Search for the cell housing the specified text and yield its (X, Y) center coordinate. 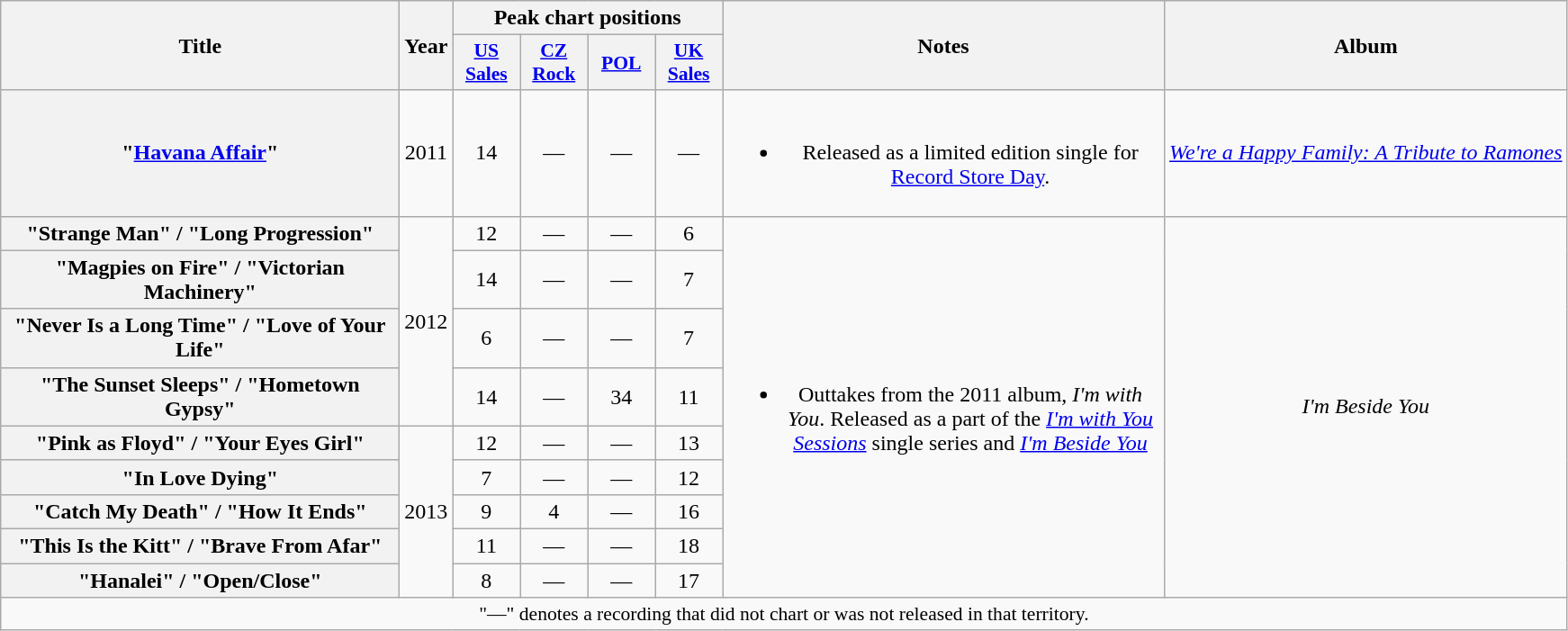
Peak chart positions (588, 18)
"Never Is a Long Time" / "Love of Your Life" (200, 338)
I'm Beside You (1366, 407)
"Hanalei" / "Open/Close" (200, 581)
POL (621, 63)
9 (486, 511)
"Pink as Floyd" / "Your Eyes Girl" (200, 443)
2013 (427, 511)
8 (486, 581)
2012 (427, 320)
"—" denotes a recording that did not chart or was not released in that territory. (784, 614)
Album (1366, 45)
"Catch My Death" / "How It Ends" (200, 511)
Outtakes from the 2011 album, I'm with You. Released as a part of the I'm with You Sessions single series and I'm Beside You (943, 407)
16 (689, 511)
Released as a limited edition single for Record Store Day. (943, 153)
"This Is the Kitt" / "Brave From Afar" (200, 545)
We're a Happy Family: A Tribute to Ramones (1366, 153)
Year (427, 45)
13 (689, 443)
"In Love Dying" (200, 477)
Notes (943, 45)
"Havana Affair" (200, 153)
"Magpies on Fire" / "Victorian Machinery" (200, 279)
Title (200, 45)
2011 (427, 153)
17 (689, 581)
34 (621, 396)
CZRock (554, 63)
18 (689, 545)
"The Sunset Sleeps" / "Hometown Gypsy" (200, 396)
"Strange Man" / "Long Progression" (200, 233)
USSales (486, 63)
UKSales (689, 63)
4 (554, 511)
